For the text-containing cell, return its midpoint in [X, Y] coordinate format. 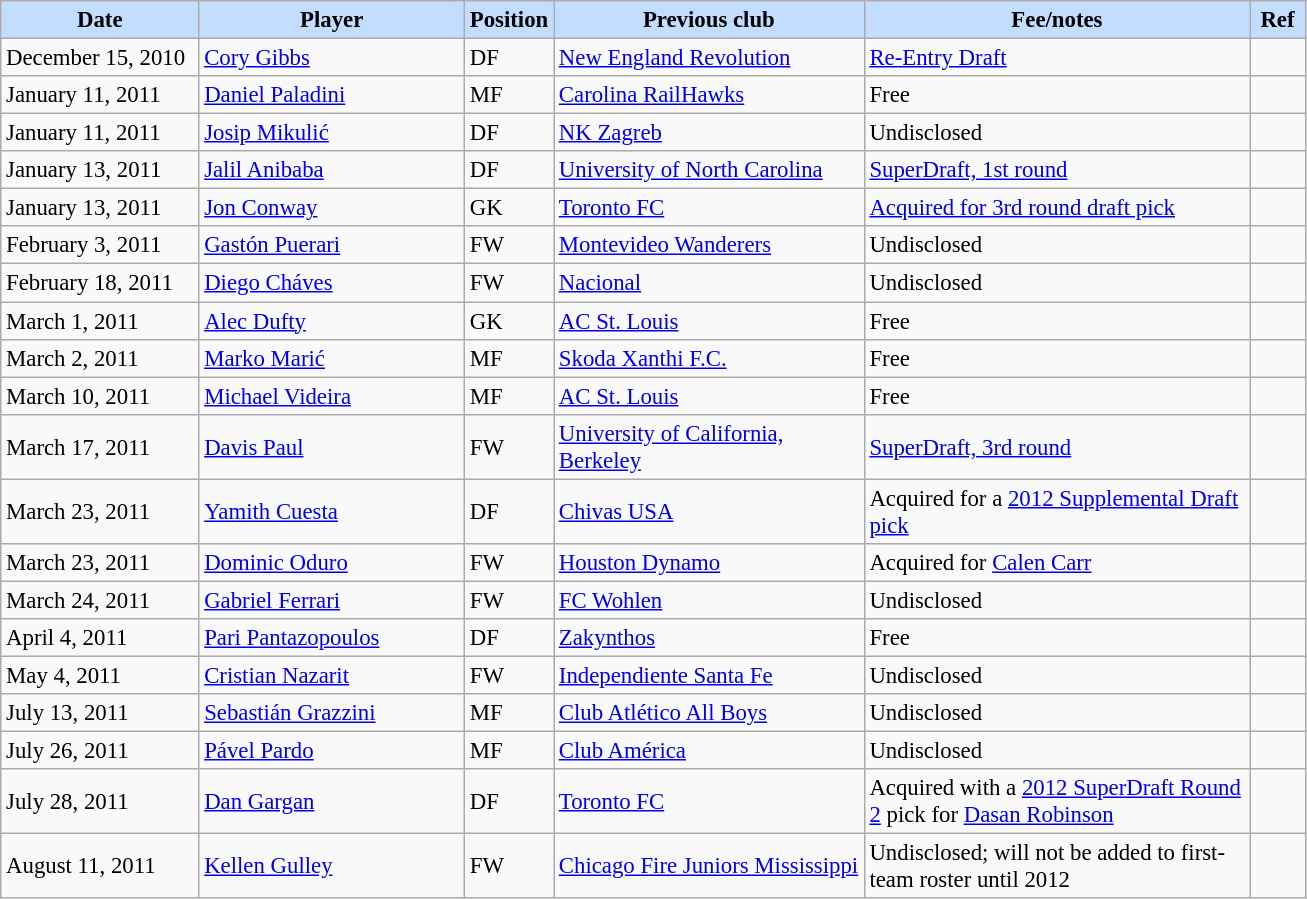
May 4, 2011 [100, 675]
April 4, 2011 [100, 638]
Pari Pantazopoulos [332, 638]
July 28, 2011 [100, 802]
FC Wohlen [710, 600]
Jon Conway [332, 208]
July 26, 2011 [100, 751]
SuperDraft, 3rd round [1057, 446]
Chivas USA [710, 512]
Houston Dynamo [710, 563]
February 3, 2011 [100, 245]
University of North Carolina [710, 170]
Acquired with a 2012 SuperDraft Round 2 pick for Dasan Robinson [1057, 802]
Re-Entry Draft [1057, 58]
Acquired for a 2012 Supplemental Draft pick [1057, 512]
December 15, 2010 [100, 58]
Acquired for Calen Carr [1057, 563]
Dan Gargan [332, 802]
SuperDraft, 1st round [1057, 170]
Sebastián Grazzini [332, 713]
University of California, Berkeley [710, 446]
Zakynthos [710, 638]
Previous club [710, 20]
New England Revolution [710, 58]
Club Atlético All Boys [710, 713]
Cory Gibbs [332, 58]
March 2, 2011 [100, 358]
Gastón Puerari [332, 245]
Cristian Nazarit [332, 675]
March 1, 2011 [100, 321]
Josip Mikulić [332, 133]
Independiente Santa Fe [710, 675]
Skoda Xanthi F.C. [710, 358]
Michael Videira [332, 396]
Date [100, 20]
Montevideo Wanderers [710, 245]
NK Zagreb [710, 133]
March 24, 2011 [100, 600]
Carolina RailHawks [710, 95]
March 10, 2011 [100, 396]
Daniel Paladini [332, 95]
Position [508, 20]
Acquired for 3rd round draft pick [1057, 208]
Player [332, 20]
Kellen Gulley [332, 866]
Dominic Oduro [332, 563]
Undisclosed; will not be added to first-team roster until 2012 [1057, 866]
March 17, 2011 [100, 446]
August 11, 2011 [100, 866]
Gabriel Ferrari [332, 600]
Davis Paul [332, 446]
Marko Marić [332, 358]
Pável Pardo [332, 751]
Yamith Cuesta [332, 512]
Fee/notes [1057, 20]
Club América [710, 751]
Jalil Anibaba [332, 170]
Chicago Fire Juniors Mississippi [710, 866]
Ref [1278, 20]
February 18, 2011 [100, 283]
Nacional [710, 283]
Alec Dufty [332, 321]
Diego Cháves [332, 283]
July 13, 2011 [100, 713]
